Extract the [x, y] coordinate from the center of the cell holding the provided text.  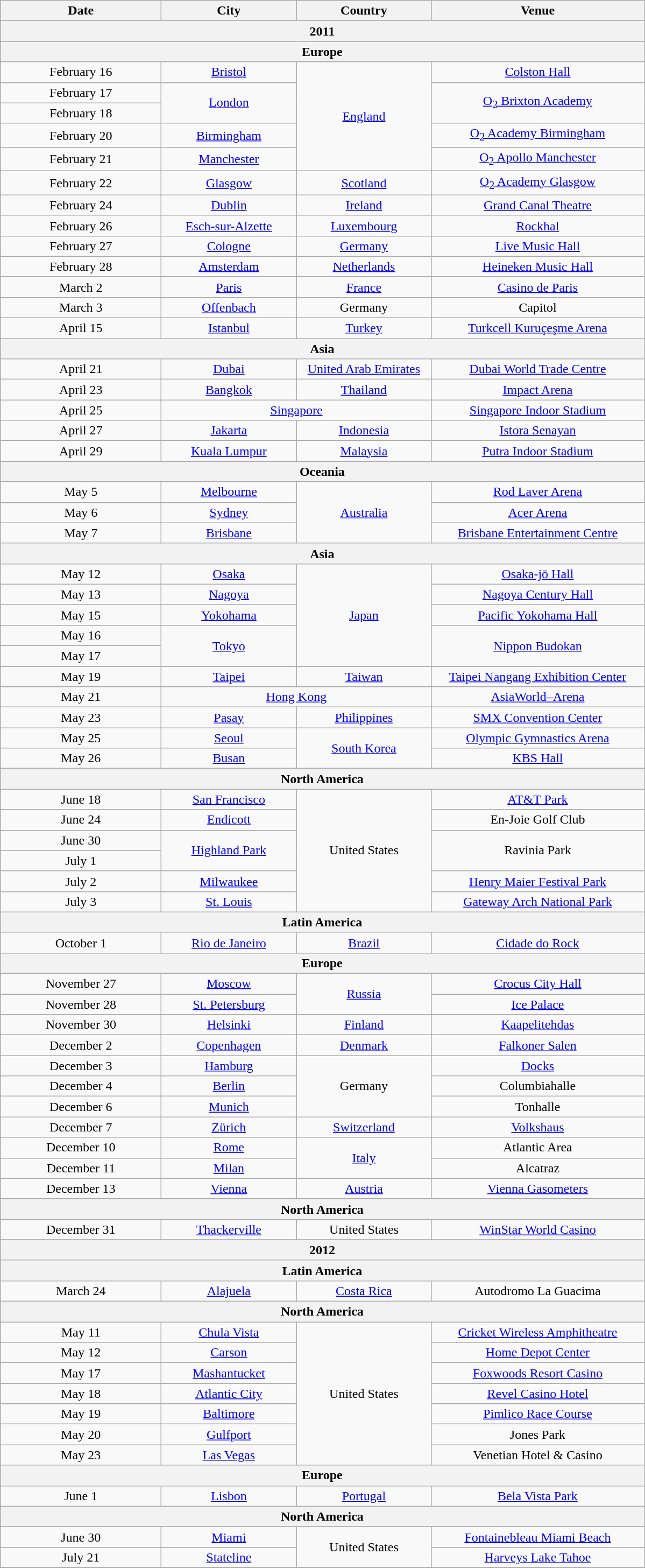
Capitol [538, 307]
Pasay [229, 718]
KBS Hall [538, 758]
Country [364, 11]
Luxembourg [364, 226]
Osaka-jō Hall [538, 574]
Ice Palace [538, 1004]
May 16 [81, 635]
June 18 [81, 799]
Indonesia [364, 431]
Costa Rica [364, 1291]
February 28 [81, 266]
Harveys Lake Tahoe [538, 1557]
South Korea [364, 748]
Highland Park [229, 850]
Heineken Music Hall [538, 266]
Portugal [364, 1496]
Istora Senayan [538, 431]
Endicott [229, 820]
March 2 [81, 287]
O2 Brixton Academy [538, 103]
England [364, 116]
Malaysia [364, 451]
Live Music Hall [538, 246]
Esch-sur-Alzette [229, 226]
Switzerland [364, 1127]
February 21 [81, 159]
Milan [229, 1168]
Oceania [322, 472]
December 10 [81, 1148]
AsiaWorld–Arena [538, 697]
May 25 [81, 738]
Finland [364, 1025]
Brazil [364, 943]
December 4 [81, 1086]
February 18 [81, 113]
Stateline [229, 1557]
Istanbul [229, 328]
May 11 [81, 1332]
Nagoya [229, 594]
Hong Kong [296, 697]
June 1 [81, 1496]
December 31 [81, 1229]
Netherlands [364, 266]
February 17 [81, 93]
Carson [229, 1353]
April 15 [81, 328]
April 27 [81, 431]
Date [81, 11]
Singapore [296, 410]
Birmingham [229, 135]
May 6 [81, 512]
Venue [538, 11]
May 21 [81, 697]
Cidade do Rock [538, 943]
Revel Casino Hotel [538, 1394]
Busan [229, 758]
Alcatraz [538, 1168]
Docks [538, 1066]
Glasgow [229, 183]
City [229, 11]
Bristol [229, 72]
Philippines [364, 718]
Ravinia Park [538, 850]
SMX Convention Center [538, 718]
Dubai [229, 369]
Yokohama [229, 615]
Jones Park [538, 1435]
February 22 [81, 183]
Ireland [364, 205]
June 24 [81, 820]
Home Depot Center [538, 1353]
Rod Laver Arena [538, 492]
Taipei Nangang Exhibition Center [538, 677]
St. Louis [229, 902]
Vienna [229, 1189]
O2 Apollo Manchester [538, 159]
Helsinki [229, 1025]
December 13 [81, 1189]
Taiwan [364, 677]
Dublin [229, 205]
April 29 [81, 451]
Turkey [364, 328]
Rome [229, 1148]
Atlantic City [229, 1394]
Scotland [364, 183]
Bangkok [229, 390]
London [229, 103]
November 28 [81, 1004]
Pimlico Race Course [538, 1414]
May 18 [81, 1394]
February 20 [81, 135]
Zürich [229, 1127]
May 20 [81, 1435]
Offenbach [229, 307]
Munich [229, 1107]
Las Vegas [229, 1455]
United Arab Emirates [364, 369]
Moscow [229, 984]
Melbourne [229, 492]
Cologne [229, 246]
Tokyo [229, 645]
WinStar World Casino [538, 1229]
October 1 [81, 943]
Gulfport [229, 1435]
Brisbane [229, 533]
Cricket Wireless Amphitheatre [538, 1332]
Copenhagen [229, 1045]
Alajuela [229, 1291]
Dubai World Trade Centre [538, 369]
Venetian Hotel & Casino [538, 1455]
Manchester [229, 159]
Gateway Arch National Park [538, 902]
Thailand [364, 390]
Colston Hall [538, 72]
Atlantic Area [538, 1148]
En-Joie Golf Club [538, 820]
Nippon Budokan [538, 645]
May 5 [81, 492]
Volkshaus [538, 1127]
December 6 [81, 1107]
March 24 [81, 1291]
July 21 [81, 1557]
Osaka [229, 574]
Rio de Janeiro [229, 943]
Amsterdam [229, 266]
Miami [229, 1537]
2012 [322, 1250]
Italy [364, 1158]
Denmark [364, 1045]
Tonhalle [538, 1107]
May 26 [81, 758]
November 30 [81, 1025]
February 24 [81, 205]
Milwaukee [229, 881]
Taipei [229, 677]
Singapore Indoor Stadium [538, 410]
Japan [364, 615]
December 3 [81, 1066]
Olympic Gymnastics Arena [538, 738]
Grand Canal Theatre [538, 205]
Baltimore [229, 1414]
March 3 [81, 307]
May 15 [81, 615]
Jakarta [229, 431]
Falkoner Salen [538, 1045]
December 2 [81, 1045]
Turkcell Kuruçeşme Arena [538, 328]
2011 [322, 31]
Sydney [229, 512]
Bela Vista Park [538, 1496]
Vienna Gasometers [538, 1189]
December 11 [81, 1168]
Foxwoods Resort Casino [538, 1373]
May 13 [81, 594]
April 25 [81, 410]
Impact Arena [538, 390]
Brisbane Entertainment Centre [538, 533]
Henry Maier Festival Park [538, 881]
May 7 [81, 533]
Casino de Paris [538, 287]
Pacific Yokohama Hall [538, 615]
Nagoya Century Hall [538, 594]
December 7 [81, 1127]
Acer Arena [538, 512]
Berlin [229, 1086]
AT&T Park [538, 799]
Rockhal [538, 226]
Hamburg [229, 1066]
Chula Vista [229, 1332]
Mashantucket [229, 1373]
February 27 [81, 246]
O2 Academy Birmingham [538, 135]
Thackerville [229, 1229]
February 16 [81, 72]
July 2 [81, 881]
Seoul [229, 738]
Austria [364, 1189]
O2 Academy Glasgow [538, 183]
Crocus City Hall [538, 984]
February 26 [81, 226]
July 1 [81, 861]
July 3 [81, 902]
Kaapelitehdas [538, 1025]
St. Petersburg [229, 1004]
San Francisco [229, 799]
Autodromo La Guacima [538, 1291]
France [364, 287]
April 21 [81, 369]
Columbiahalle [538, 1086]
Russia [364, 994]
Fontainebleau Miami Beach [538, 1537]
Putra Indoor Stadium [538, 451]
November 27 [81, 984]
Kuala Lumpur [229, 451]
Australia [364, 512]
Paris [229, 287]
Lisbon [229, 1496]
April 23 [81, 390]
